Search for the cell housing the specified text and yield its [x, y] center coordinate. 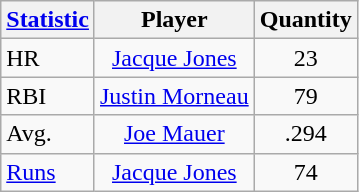
Avg. [48, 134]
Justin Morneau [174, 96]
.294 [306, 134]
Runs [48, 172]
Statistic [48, 20]
74 [306, 172]
RBI [48, 96]
Joe Mauer [174, 134]
23 [306, 58]
79 [306, 96]
HR [48, 58]
Quantity [306, 20]
Player [174, 20]
